Capture the cell that displays the provided text and extract its [x, y] central coordinate. 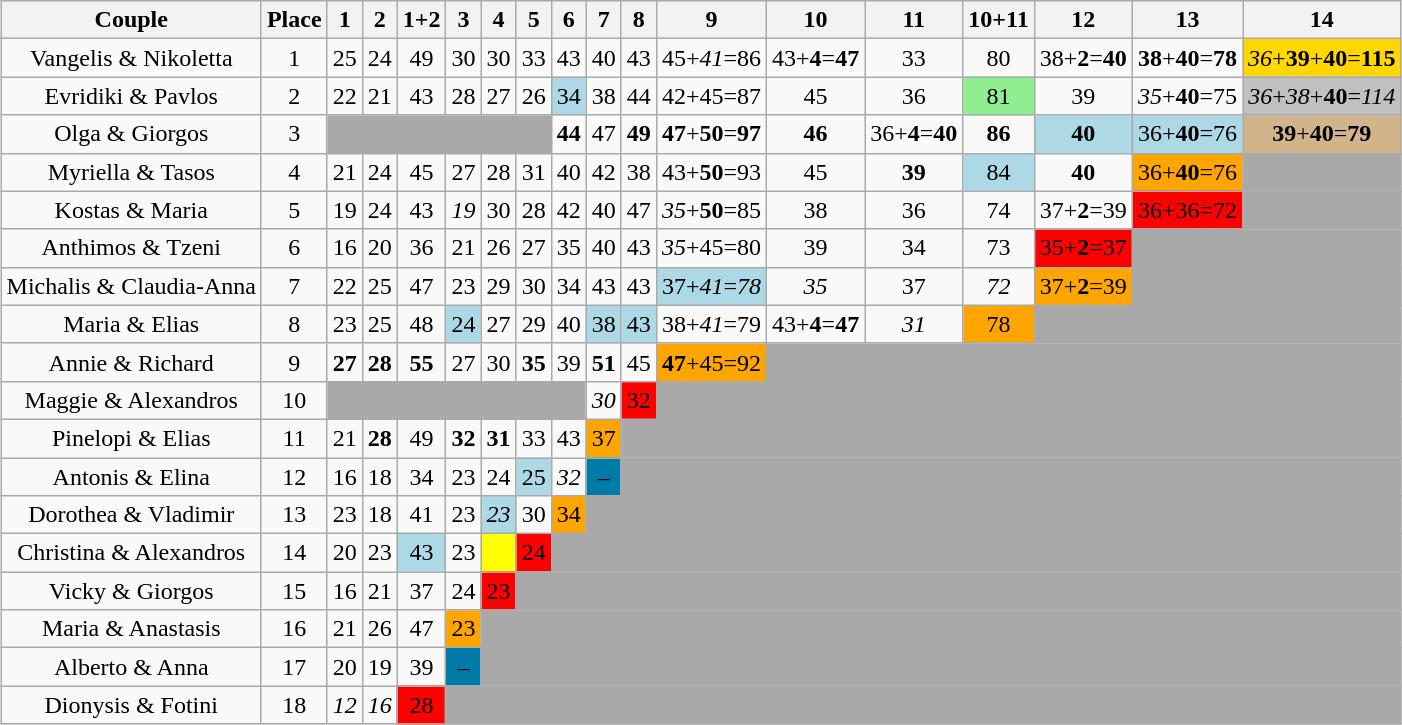
73 [998, 248]
35+50=85 [711, 210]
41 [422, 515]
36+39+40=115 [1322, 58]
37+41=78 [711, 286]
35+45=80 [711, 248]
35+2=37 [1083, 248]
36+36=72 [1187, 210]
51 [604, 362]
1+2 [422, 20]
38+40=78 [1187, 58]
84 [998, 172]
Vicky & Giorgos [131, 591]
74 [998, 210]
72 [998, 286]
43+50=93 [711, 172]
Kostas & Maria [131, 210]
81 [998, 96]
45+41=86 [711, 58]
Olga & Giorgos [131, 134]
36+38+40=114 [1322, 96]
10+11 [998, 20]
78 [998, 324]
42+45=87 [711, 96]
Maggie & Alexandros [131, 400]
Maria & Anastasis [131, 629]
80 [998, 58]
39+40=79 [1322, 134]
Christina & Alexandros [131, 553]
Vangelis & Nikoletta [131, 58]
46 [816, 134]
Pinelopi & Elias [131, 438]
36+4=40 [914, 134]
15 [294, 591]
Antonis & Elina [131, 477]
17 [294, 667]
Couple [131, 20]
35+40=75 [1187, 96]
86 [998, 134]
Place [294, 20]
38+41=79 [711, 324]
48 [422, 324]
Myriella & Tasos [131, 172]
Anthimos & Tzeni [131, 248]
47+50=97 [711, 134]
Michalis & Claudia-Anna [131, 286]
Dorothea & Vladimir [131, 515]
Alberto & Anna [131, 667]
Maria & Elias [131, 324]
47+45=92 [711, 362]
Dionysis & Fotini [131, 705]
Annie & Richard [131, 362]
55 [422, 362]
38+2=40 [1083, 58]
Evridiki & Pavlos [131, 96]
